Capture the cell that displays the provided text and extract its (x, y) central coordinate. 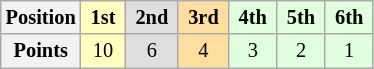
Points (41, 51)
6 (152, 51)
5th (301, 17)
1st (104, 17)
10 (104, 51)
3 (253, 51)
4 (203, 51)
4th (253, 17)
Position (41, 17)
2 (301, 51)
2nd (152, 17)
1 (349, 51)
3rd (203, 17)
6th (349, 17)
